Determine the [x, y] coordinate at the center of the cell enclosing the given text.  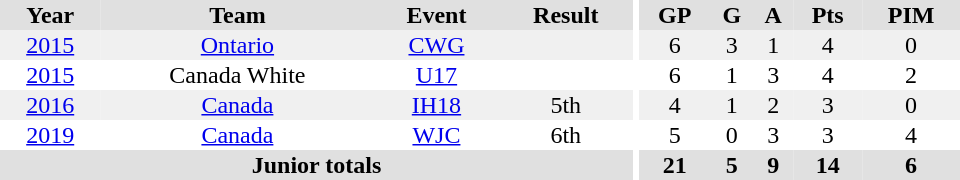
6th [566, 135]
WJC [436, 135]
Event [436, 15]
Ontario [237, 45]
14 [828, 165]
Junior totals [316, 165]
PIM [911, 15]
Pts [828, 15]
21 [675, 165]
U17 [436, 75]
9 [773, 165]
IH18 [436, 105]
Canada White [237, 75]
Year [50, 15]
2016 [50, 105]
5th [566, 105]
2019 [50, 135]
A [773, 15]
CWG [436, 45]
Team [237, 15]
G [732, 15]
Result [566, 15]
GP [675, 15]
